Output the [x, y] coordinate of the center of the cell containing the given text.  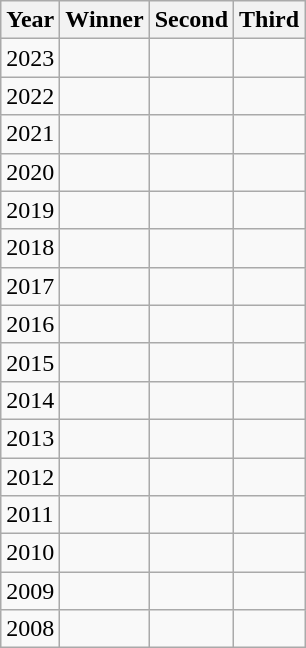
Year [30, 20]
2023 [30, 58]
2014 [30, 400]
2012 [30, 477]
Third [270, 20]
2015 [30, 362]
2017 [30, 286]
2020 [30, 172]
2013 [30, 438]
2009 [30, 591]
2021 [30, 134]
2018 [30, 248]
2019 [30, 210]
2022 [30, 96]
2016 [30, 324]
Second [191, 20]
2011 [30, 515]
2010 [30, 553]
2008 [30, 629]
Winner [104, 20]
